Output the [x, y] coordinate of the center of the cell containing the given text.  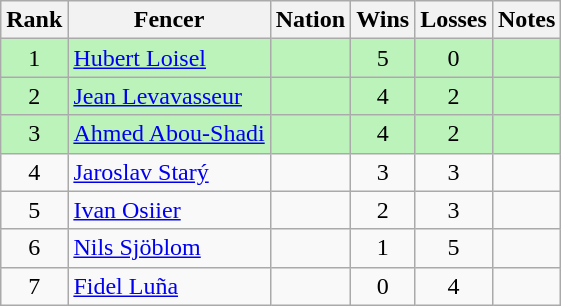
Hubert Loisel [169, 58]
7 [34, 286]
Ahmed Abou-Shadi [169, 134]
Jean Levavasseur [169, 96]
Wins [383, 20]
Nils Sjöblom [169, 248]
Losses [454, 20]
Nation [310, 20]
6 [34, 248]
Fidel Luña [169, 286]
Jaroslav Starý [169, 172]
Rank [34, 20]
Notes [526, 20]
Ivan Osiier [169, 210]
Fencer [169, 20]
